Determine the [x, y] coordinate at the center of the cell enclosing the given text.  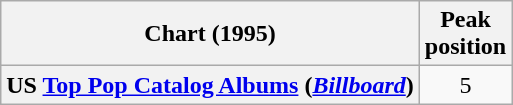
Chart (1995) [210, 34]
US Top Pop Catalog Albums (Billboard) [210, 85]
5 [465, 85]
Peakposition [465, 34]
